For the text-containing cell, return its midpoint in (X, Y) coordinate format. 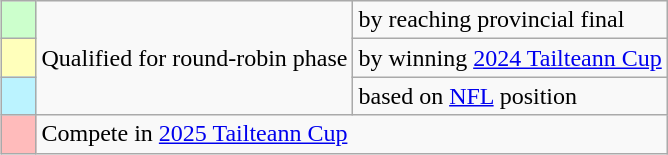
based on NFL position (510, 96)
Compete in 2025 Tailteann Cup (352, 134)
by reaching provincial final (510, 20)
by winning 2024 Tailteann Cup (510, 58)
Qualified for round-robin phase (194, 58)
